Search for the cell housing the specified text and yield its (X, Y) center coordinate. 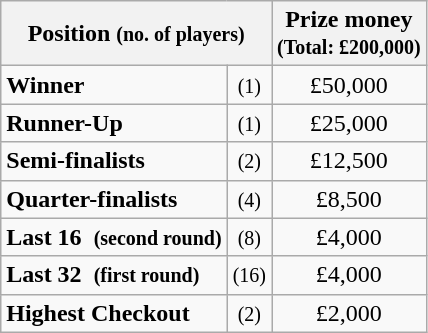
(16) (249, 275)
Prize money(Total: £200,000) (350, 34)
£8,500 (350, 199)
Position (no. of players) (136, 34)
£2,000 (350, 313)
Last 16 (second round) (114, 237)
Quarter-finalists (114, 199)
£25,000 (350, 123)
Runner-Up (114, 123)
Semi-finalists (114, 161)
Last 32 (first round) (114, 275)
£12,500 (350, 161)
Highest Checkout (114, 313)
Winner (114, 85)
(8) (249, 237)
£50,000 (350, 85)
(4) (249, 199)
